Extract the [x, y] coordinate from the center of the cell holding the provided text.  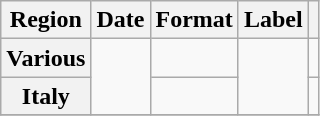
Label [273, 20]
Region [46, 20]
Date [120, 20]
Italy [46, 96]
Various [46, 58]
Format [194, 20]
